Extract the [X, Y] coordinate from the center of the cell holding the provided text.  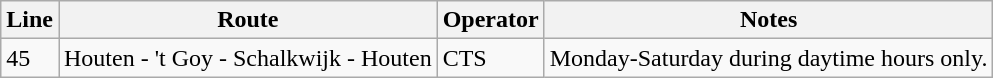
Houten - 't Goy - Schalkwijk - Houten [248, 58]
Line [30, 20]
CTS [490, 58]
Monday-Saturday during daytime hours only. [768, 58]
Notes [768, 20]
45 [30, 58]
Operator [490, 20]
Route [248, 20]
